Scan for the cell matching the given text and deliver its (X, Y) coordinate at center. 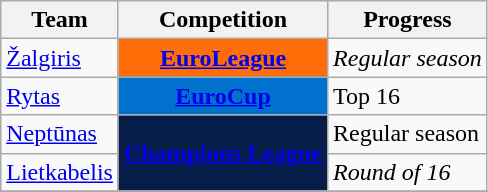
Žalgiris (60, 58)
EuroCup (222, 96)
Progress (408, 20)
Top 16 (408, 96)
Rytas (60, 96)
Neptūnas (60, 134)
Competition (222, 20)
Round of 16 (408, 172)
Champions League (222, 153)
Team (60, 20)
EuroLeague (222, 58)
Lietkabelis (60, 172)
